For the text-containing cell, return its midpoint in [X, Y] coordinate format. 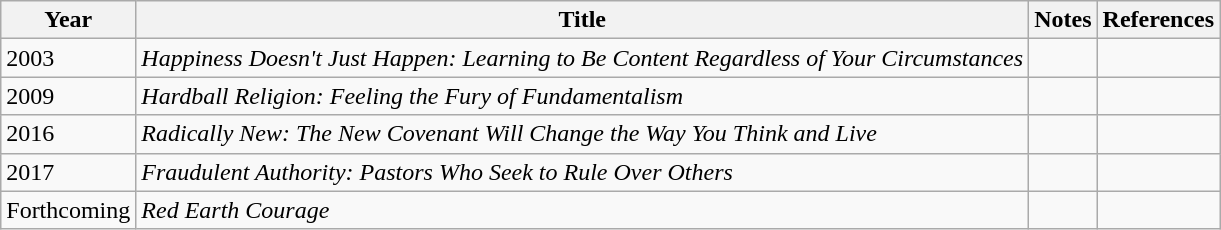
2009 [68, 96]
2003 [68, 58]
Radically New: The New Covenant Will Change the Way You Think and Live [582, 134]
2017 [68, 172]
Forthcoming [68, 210]
Happiness Doesn't Just Happen: Learning to Be Content Regardless of Your Circumstances [582, 58]
Year [68, 20]
Fraudulent Authority: Pastors Who Seek to Rule Over Others [582, 172]
References [1158, 20]
Title [582, 20]
Hardball Religion: Feeling the Fury of Fundamentalism [582, 96]
Notes [1063, 20]
Red Earth Courage [582, 210]
2016 [68, 134]
